Determine the (x, y) coordinate at the center of the cell enclosing the given text.  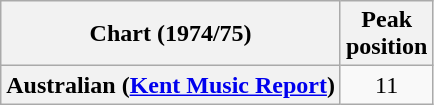
Australian (Kent Music Report) (171, 85)
Chart (1974/75) (171, 34)
Peakposition (386, 34)
11 (386, 85)
